Locate the cell with the specified text and output its (X, Y) center coordinate. 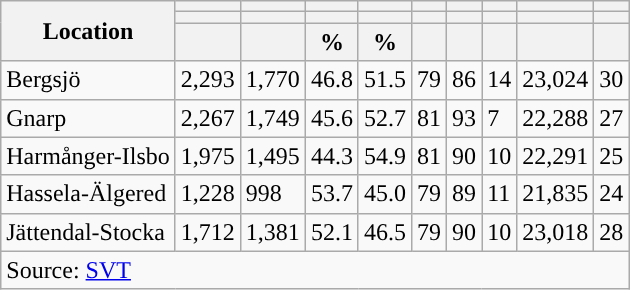
53.7 (332, 194)
46.5 (384, 232)
Location (88, 31)
1,495 (272, 156)
44.3 (332, 156)
21,835 (556, 194)
998 (272, 194)
1,712 (208, 232)
54.9 (384, 156)
Hassela-Älgered (88, 194)
30 (612, 80)
52.7 (384, 118)
Gnarp (88, 118)
1,381 (272, 232)
23,018 (556, 232)
Bergsjö (88, 80)
14 (500, 80)
27 (612, 118)
52.1 (332, 232)
25 (612, 156)
7 (500, 118)
28 (612, 232)
Source: SVT (315, 270)
Harmånger-Ilsbo (88, 156)
2,293 (208, 80)
22,291 (556, 156)
1,770 (272, 80)
11 (500, 194)
51.5 (384, 80)
Jättendal-Stocka (88, 232)
86 (464, 80)
22,288 (556, 118)
93 (464, 118)
2,267 (208, 118)
89 (464, 194)
45.0 (384, 194)
1,749 (272, 118)
46.8 (332, 80)
1,228 (208, 194)
45.6 (332, 118)
24 (612, 194)
1,975 (208, 156)
23,024 (556, 80)
